From the cell containing the given text, extract its center point as (x, y) coordinate. 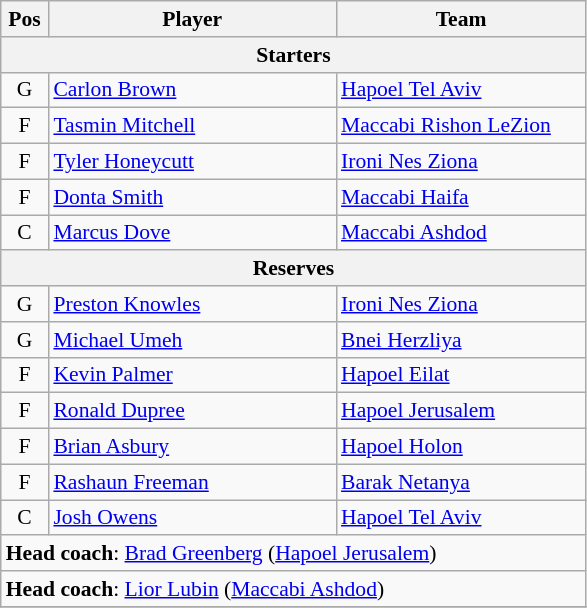
Bnei Herzliya (461, 340)
Player (192, 19)
Tasmin Mitchell (192, 126)
Head coach: Brad Greenberg (Hapoel Jerusalem) (294, 554)
Maccabi Rishon LeZion (461, 126)
Marcus Dove (192, 233)
Head coach: Lior Lubin (Maccabi Ashdod) (294, 589)
Donta Smith (192, 197)
Kevin Palmer (192, 375)
Maccabi Haifa (461, 197)
Maccabi Ashdod (461, 233)
Pos (25, 19)
Hapoel Jerusalem (461, 411)
Starters (294, 55)
Hapoel Eilat (461, 375)
Team (461, 19)
Preston Knowles (192, 304)
Reserves (294, 269)
Rashaun Freeman (192, 482)
Ronald Dupree (192, 411)
Carlon Brown (192, 90)
Hapoel Holon (461, 447)
Michael Umeh (192, 340)
Brian Asbury (192, 447)
Barak Netanya (461, 482)
Tyler Honeycutt (192, 162)
Josh Owens (192, 518)
